Return [X, Y] of the center of cell containing provided text 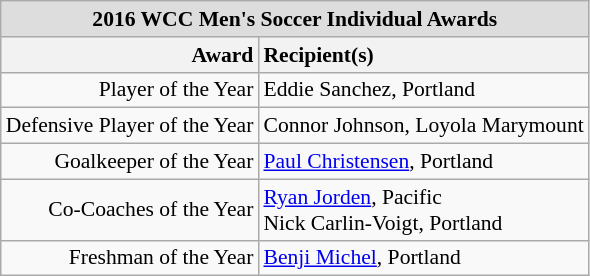
Recipient(s) [423, 55]
Co-Coaches of the Year [130, 210]
Connor Johnson, Loyola Marymount [423, 126]
Award [130, 55]
Benji Michel, Portland [423, 258]
Goalkeeper of the Year [130, 162]
Player of the Year [130, 90]
Ryan Jorden, PacificNick Carlin-Voigt, Portland [423, 210]
2016 WCC Men's Soccer Individual Awards [295, 19]
Freshman of the Year [130, 258]
Paul Christensen, Portland [423, 162]
Defensive Player of the Year [130, 126]
Eddie Sanchez, Portland [423, 90]
